Locate the cell with the specified text and output its (X, Y) center coordinate. 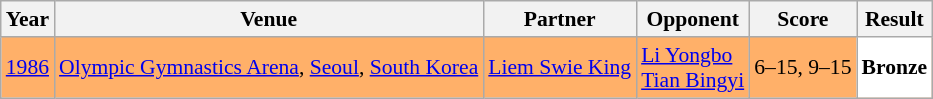
6–15, 9–15 (802, 68)
Liem Swie King (560, 68)
Bronze (894, 68)
Li Yongbo Tian Bingyi (692, 68)
Partner (560, 19)
Year (28, 19)
Score (802, 19)
1986 (28, 68)
Venue (268, 19)
Olympic Gymnastics Arena, Seoul, South Korea (268, 68)
Opponent (692, 19)
Result (894, 19)
